Extract the [X, Y] coordinate from the center of the cell holding the provided text.  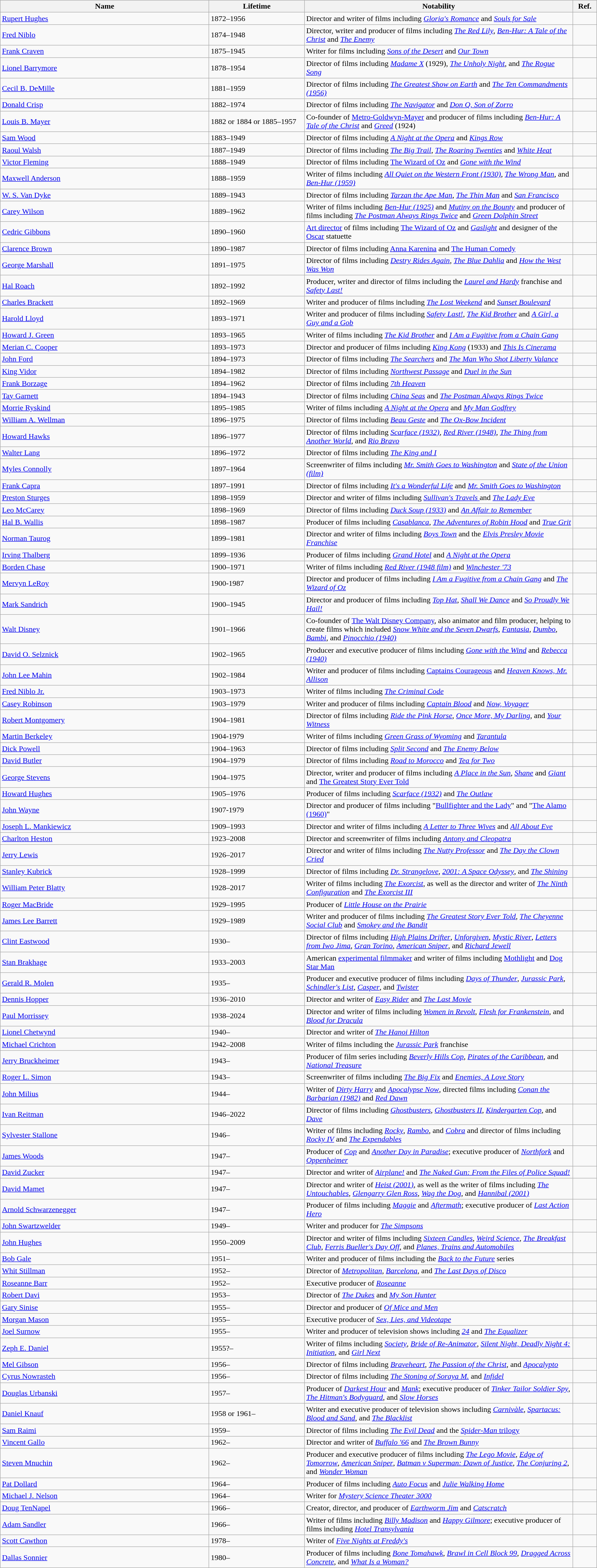
1951– [256, 1259]
Lionel Chetwynd [105, 1032]
1904–1975 [256, 777]
1899–1981 [256, 539]
1907-1979 [256, 810]
1959– [256, 1430]
Irving Thalberg [105, 555]
Director of films including The Stoning of Soraya M. and Infidel [439, 1376]
1953– [256, 1295]
Director of films including Beau Geste and The Ox-Bow Incident [439, 420]
1894–1962 [256, 383]
Writer for films including Sons of the Desert and Our Town [439, 51]
Writer and producer for The Simpsons [439, 1226]
1903–1973 [256, 691]
Director of films including Destry Rides Again, The Blue Dahlia and How the West Was Won [439, 265]
Writer and producer of films including The Greatest Story Ever Told, The Cheyenne Social Club and Smokey and the Bandit [439, 920]
1903–1979 [256, 703]
1898–1959 [256, 498]
Producer and executive producer of films including Gone with the Wind and Rebecca (1940) [439, 654]
Writer for Mystery Science Theater 3000 [439, 1496]
James Woods [105, 1156]
Victor Fleming [105, 162]
1904-1979 [256, 737]
Norman Taurog [105, 539]
1923–2008 [256, 838]
John Lee Mahin [105, 675]
Writer and producer of films including Captain Blood and Now, Voyager [439, 703]
1893–1973 [256, 347]
Producer of films including Grand Hotel and A Night at the Opera [439, 555]
1940– [256, 1032]
Writer and producer of films including The Lost Weekend and Sunset Boulevard [439, 302]
Director of films including High Plains Drifter, Unforgiven, Mystic River, Letters from Iwo Jima, Gran Torino, American Sniper, and Richard Jewell [439, 941]
Raoul Walsh [105, 150]
Director and writer of films including Women in Revolt, Flesh for Frankenstein, and Blood for Dracula [439, 1016]
Director of films including Ghostbusters, Ghostbusters II, Kindergarten Cop, and Dave [439, 1114]
Steven Mnuchin [105, 1463]
1929–1989 [256, 920]
Cedric Gibbons [105, 232]
Director of films including Tarzan the Ape Man, The Thin Man and San Francisco [439, 195]
Roger MacBride [105, 904]
Screenwriter of films including Mr. Smith Goes to Washington and State of the Union (film) [439, 469]
1883–1949 [256, 138]
1894–1943 [256, 396]
1890–1987 [256, 249]
1896–1975 [256, 420]
Art director of films including The Wizard of Oz and Gaslight and designer of the Oscar statuette [439, 232]
Arnold Schwarzenegger [105, 1209]
Martin Berkeley [105, 737]
Louis B. Mayer [105, 121]
Ref. [585, 6]
Howard Hawks [105, 436]
Joseph L. Mankiewicz [105, 826]
Director and producer of films including King Kong (1933) and This Is Cinerama [439, 347]
John Milius [105, 1094]
Director and writer of Easy Rider and The Last Movie [439, 999]
Director and writer of films including Gloria's Romance and Souls for Sale [439, 18]
1890–1960 [256, 232]
Gerald R. Molen [105, 983]
Director and screenwriter of films including Antony and Cleopatra [439, 838]
Director and writer of films including Sullivan's Travels and The Lady Eve [439, 498]
Adam Sandler [105, 1525]
Director and writer of Airplane! and The Naked Gun: From the Files of Police Squad! [439, 1172]
Director of films including The Greatest Show on Earth and The Ten Commandments (1956) [439, 89]
Carey Wilson [105, 212]
Director of films including The Navigator and Don Q, Son of Zorro [439, 105]
Executive producer of Roseanne [439, 1283]
1878–1954 [256, 68]
1930– [256, 941]
American experimental filmmaker and writer of films including Mothlight and Dog Star Man [439, 962]
Writer of films including Society, Bride of Re-Animator, Silent Night, Deadly Night 4: Initiation, and Girl Next [439, 1348]
Director of films including The Searchers and The Man Who Shot Liberty Valance [439, 359]
Casey Robinson [105, 703]
Director and writer of films including A Letter to Three Wives and All About Eve [439, 826]
Mark Sandrich [105, 604]
Sylvester Stallone [105, 1135]
Myles Connolly [105, 469]
Daniel Knauf [105, 1414]
Dennis Hopper [105, 999]
Pat Dollard [105, 1484]
1872–1956 [256, 18]
Director and producer of films including I Am a Fugitive from a Chain Gang and The Wizard of Oz [439, 583]
Producer of films including Scarface (1932) and The Outlaw [439, 794]
Notability [439, 6]
1896–1972 [256, 453]
Writer and executive producer of television shows including Carnivàle, Spartacus: Blood and Sand, and The Blacklist [439, 1414]
1928–1999 [256, 871]
1926–2017 [256, 855]
1897–1964 [256, 469]
1891–1975 [256, 265]
Producer of films including Bone Tomahawk, Brawl in Cell Block 99, Dragged Across Concrete, and What Is a Woman? [439, 1557]
1909–1993 [256, 826]
Writer of films including the Jurassic Park franchise [439, 1044]
Fred Niblo [105, 35]
Gary Sinise [105, 1307]
Producer of films including Maggie and Aftermath; executive producer of Last Action Hero [439, 1209]
Jerry Lewis [105, 855]
1946–2022 [256, 1114]
Writer and producer of films including the Back to the Future series [439, 1259]
Producer of Darkest Hour and Mank; executive producer of Tinker Tailor Soldier Spy, The Hitman's Bodyguard, and Slow Horses [439, 1393]
1958 or 1961– [256, 1414]
David Mamet [105, 1189]
George Marshall [105, 265]
1874–1948 [256, 35]
Director, writer and producer of films including A Place in the Sun, Shane and Giant and The Greatest Story Ever Told [439, 777]
Merian C. Cooper [105, 347]
Director of films including The Evil Dead and the Spider-Man trilogy [439, 1430]
1899–1936 [256, 555]
Michael J. Nelson [105, 1496]
Director of films including Braveheart, The Passion of the Christ, and Apocalypto [439, 1364]
1946– [256, 1135]
David O. Selznick [105, 654]
1900-1987 [256, 583]
Director of films including China Seas and The Postman Always Rings Twice [439, 396]
Leo McCarey [105, 510]
Director of films including Madame X (1929), The Unholy Night, and The Rogue Song [439, 68]
Jerry Bruckheimer [105, 1061]
1928–2017 [256, 888]
Director of films including The Big Trail, The Roaring Twenties and White Heat [439, 150]
Director and writer of films including The Nutty Professor and The Day the Clown Cried [439, 855]
Writer of films including The Kid Brother and I Am a Fugitive from a Chain Gang [439, 335]
1888–1949 [256, 162]
Writer of films including The Exorcist, as well as the director and writer of The Ninth Configuration and The Exorcist III [439, 888]
1929–1995 [256, 904]
Writer of Dirty Harry and Apocalypse Now, directed films including Conan the Barbarian (1982) and Red Dawn [439, 1094]
1904–1963 [256, 749]
Writer of films including Green Grass of Wyoming and Tarantula [439, 737]
John Wayne [105, 810]
1888–1959 [256, 178]
1892–1992 [256, 286]
1900–1945 [256, 604]
Director of Metropolitan, Barcelona, and The Last Days of Disco [439, 1271]
Director and writer of Buffalo '66 and The Brown Bunny [439, 1442]
Director of films including 7th Heaven [439, 383]
Roger L. Simon [105, 1077]
Morrie Ryskind [105, 408]
Director and writer of The Hanoi Hilton [439, 1032]
Dallas Sonnier [105, 1557]
Producer and executive producer of films including Days of Thunder, Jurassic Park, Schindler's List, Casper, and Twister [439, 983]
Sam Wood [105, 138]
Writer of films including Billy Madison and Happy Gilmore; executive producer of films including Hotel Transylvania [439, 1525]
Tay Garnett [105, 396]
1896–1977 [256, 436]
Writer of films including A Night at the Opera and My Man Godfrey [439, 408]
Hal B. Wallis [105, 522]
Morgan Mason [105, 1319]
Writer of Five Nights at Freddy's [439, 1541]
Writer and producer of television shows including 24 and The Equalizer [439, 1332]
1881–1959 [256, 89]
Douglas Urbanski [105, 1393]
Director and producer of Of Mice and Men [439, 1307]
1980– [256, 1557]
Director of films including The King and I [439, 453]
1893–1971 [256, 319]
1933–2003 [256, 962]
Director of films including Ride the Pink Horse, Once More, My Darling, and Your Witness [439, 720]
1897–1991 [256, 486]
Director and writer of Heist (2001), as well as the writer of films including The Untouchables, Glengarry Glen Ross, Wag the Dog, and Hannibal (2001) [439, 1189]
Whit Stillman [105, 1271]
Lionel Barrymore [105, 68]
Frank Borzage [105, 383]
Director of films including A Night at the Opera and Kings Row [439, 138]
Howard J. Green [105, 335]
Producer of film series including Beverly Hills Cop, Pirates of the Caribbean, and National Treasure [439, 1061]
1898–1987 [256, 522]
John Ford [105, 359]
1904–1981 [256, 720]
1902–1984 [256, 675]
David Butler [105, 761]
Director of films including Anna Karenina and The Human Comedy [439, 249]
Mervyn LeRoy [105, 583]
Dick Powell [105, 749]
Stan Brakhage [105, 962]
Joel Surnow [105, 1332]
1904–1979 [256, 761]
Executive producer of Sex, Lies, and Videotape [439, 1319]
1901–1966 [256, 629]
Screenwriter of films including The Big Fix and Enemies, A Love Story [439, 1077]
Bob Gale [105, 1259]
Robert Montgomery [105, 720]
1955?– [256, 1348]
1938–2024 [256, 1016]
1902–1965 [256, 654]
1942–2008 [256, 1044]
Director of films including Duck Soup (1933) and An Affair to Remember [439, 510]
Director of films including Dr. Strangelove, 2001: A Space Odyssey, and The Shining [439, 871]
Director and producer of films including "Bullfighter and the Lady" and "The Alamo (1960)" [439, 810]
Creator, director, and producer of Earthworm Jim and Catscratch [439, 1508]
1905–1976 [256, 794]
1893–1965 [256, 335]
Borden Chase [105, 567]
Producer of films including Auto Focus and Julie Walking Home [439, 1484]
William A. Wellman [105, 420]
Rupert Hughes [105, 18]
Director of films including Split Second and The Enemy Below [439, 749]
1895–1985 [256, 408]
Clint Eastwood [105, 941]
Writer and producer of films including Captains Courageous and Heaven Knows, Mr. Allison [439, 675]
Walt Disney [105, 629]
William Peter Blatty [105, 888]
Zeph E. Daniel [105, 1348]
Director and writer of films including Boys Town and the Elvis Presley Movie Franchise [439, 539]
Stanley Kubrick [105, 871]
Walter Lang [105, 453]
Preston Sturges [105, 498]
Cyrus Nowrasteh [105, 1376]
Harold Lloyd [105, 319]
Director of films including Scarface (1932), Red River (1948), The Thing from Another World, and Rio Bravo [439, 436]
Director of films including Northwest Passage and Duel in the Sun [439, 371]
Director of films including Road to Morocco and Tea for Two [439, 761]
Producer of Little House on the Prairie [439, 904]
1957– [256, 1393]
1882 or 1884 or 1885–1957 [256, 121]
Sam Raimi [105, 1430]
Writer of films including All Quiet on the Western Front (1930), The Wrong Man, and Ben-Hur (1959) [439, 178]
Name [105, 6]
Doug TenNapel [105, 1508]
W. S. Van Dyke [105, 195]
Fred Niblo Jr. [105, 691]
Robert Davi [105, 1295]
King Vidor [105, 371]
1894–1982 [256, 371]
1935– [256, 983]
Scott Cawthon [105, 1541]
1950–2009 [256, 1242]
1892–1969 [256, 302]
David Zucker [105, 1172]
Charles Brackett [105, 302]
Ivan Reitman [105, 1114]
Director of films including The Wizard of Oz and Gone with the Wind [439, 162]
1889–1962 [256, 212]
Hal Roach [105, 286]
Producer of films including Casablanca, The Adventures of Robin Hood and True Grit [439, 522]
1898–1969 [256, 510]
1949– [256, 1226]
1978– [256, 1541]
Writer of films including The Criminal Code [439, 691]
Roseanne Barr [105, 1283]
Vincent Gallo [105, 1442]
Director and producer of films including Top Hat, Shall We Dance and So Proudly We Hail! [439, 604]
Writer and producer of films including Safety Last!, The Kid Brother and A Girl, a Guy and a Gob [439, 319]
1900–1971 [256, 567]
Cecil B. DeMille [105, 89]
Producer of Cop and Another Day in Paradise; executive producer of Northfork and Oppenheimer [439, 1156]
Frank Craven [105, 51]
Director of films including It's a Wonderful Life and Mr. Smith Goes to Washington [439, 486]
George Stevens [105, 777]
John Swartzwelder [105, 1226]
Clarence Brown [105, 249]
1894–1973 [256, 359]
Co-founder of Metro-Goldwyn-Mayer and producer of films including Ben-Hur: A Tale of the Christ and Greed (1924) [439, 121]
Producer, writer and director of films including the Laurel and Hardy franchise and Safety Last! [439, 286]
1887–1949 [256, 150]
Director, writer and producer of films including The Red Lily, Ben-Hur: A Tale of the Christ and The Enemy [439, 35]
John Hughes [105, 1242]
Writer of films including Rocky, Rambo, and Cobra and director of films including Rocky IV and The Expendables [439, 1135]
Charlton Heston [105, 838]
Frank Capra [105, 486]
1875–1945 [256, 51]
James Lee Barrett [105, 920]
Maxwell Anderson [105, 178]
1936–2010 [256, 999]
Mel Gibson [105, 1364]
Howard Hughes [105, 794]
1944– [256, 1094]
Lifetime [256, 6]
Paul Morrissey [105, 1016]
Writer of films including Red River (1948 film) and Winchester '73 [439, 567]
1889–1943 [256, 195]
Michael Crichton [105, 1044]
Donald Crisp [105, 105]
Director of The Dukes and My Son Hunter [439, 1295]
1882–1974 [256, 105]
